Find where the given text appears and provide that cell's center as (x, y) coordinate. 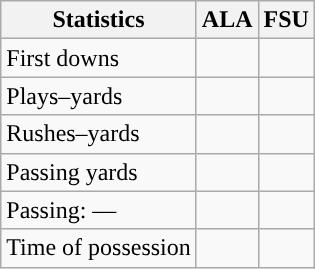
ALA (227, 20)
Passing: –– (99, 210)
Plays–yards (99, 96)
Statistics (99, 20)
Rushes–yards (99, 134)
FSU (286, 20)
Passing yards (99, 172)
Time of possession (99, 248)
First downs (99, 58)
